Detect which cell encompasses the target text, then output its [x, y] center coordinate. 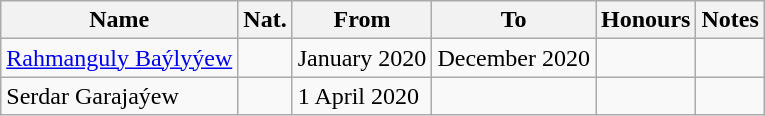
January 2020 [362, 58]
December 2020 [514, 58]
To [514, 20]
Honours [646, 20]
Notes [730, 20]
From [362, 20]
Rahmanguly Baýlyýew [120, 58]
Name [120, 20]
Nat. [265, 20]
Serdar Garajaýew [120, 96]
1 April 2020 [362, 96]
